Detect which cell encompasses the target text, then output its (X, Y) center coordinate. 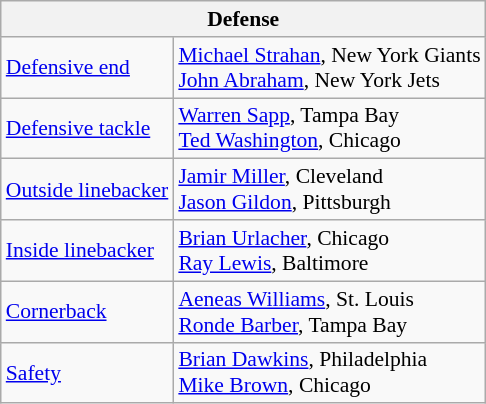
Aeneas Williams, St. LouisRonde Barber, Tampa Bay (329, 312)
Defensive end (88, 68)
Cornerback (88, 312)
Outside linebacker (88, 190)
Defensive tackle (88, 128)
Michael Strahan, New York GiantsJohn Abraham, New York Jets (329, 68)
Jamir Miller, ClevelandJason Gildon, Pittsburgh (329, 190)
Brian Urlacher, ChicagoRay Lewis, Baltimore (329, 250)
Brian Dawkins, PhiladelphiaMike Brown, Chicago (329, 372)
Defense (244, 19)
Warren Sapp, Tampa BayTed Washington, Chicago (329, 128)
Inside linebacker (88, 250)
Safety (88, 372)
